Detect which cell encompasses the target text, then output its [X, Y] center coordinate. 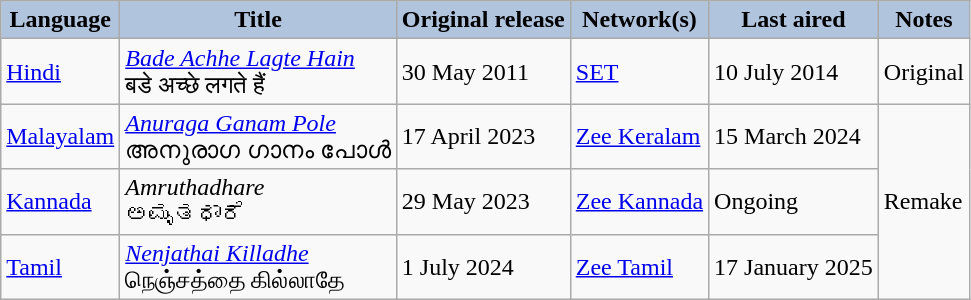
Kannada [60, 202]
1 July 2024 [483, 266]
Anuraga Ganam Pole അനുരാഗ ഗാനം പോൾ [258, 136]
Language [60, 20]
Network(s) [639, 20]
Tamil [60, 266]
10 July 2014 [794, 72]
SET [639, 72]
Title [258, 20]
Hindi [60, 72]
29 May 2023 [483, 202]
Ongoing [794, 202]
Zee Kannada [639, 202]
Nenjathai Killadhe நெஞ்சத்தை கில்லாதே [258, 266]
Original release [483, 20]
15 March 2024 [794, 136]
17 January 2025 [794, 266]
Last aired [794, 20]
Zee Tamil [639, 266]
Malayalam [60, 136]
Notes [924, 20]
30 May 2011 [483, 72]
Bade Achhe Lagte Hain बडे अच्छे लगते हैं [258, 72]
Original [924, 72]
Zee Keralam [639, 136]
Amruthadhare ಅಮೃತಧಾರೆ [258, 202]
Remake [924, 202]
17 April 2023 [483, 136]
